Identify which cell holds the provided text, then report its [x, y] central coordinate. 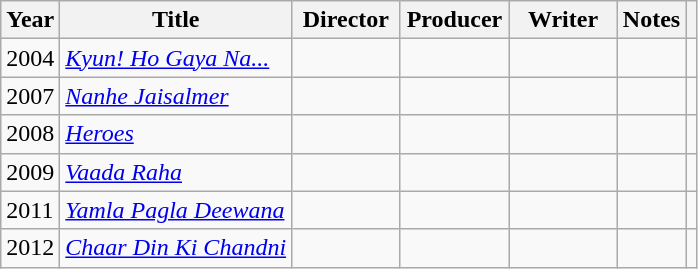
2012 [30, 248]
Year [30, 20]
2007 [30, 96]
Writer [564, 20]
Producer [454, 20]
Kyun! Ho Gaya Na... [176, 58]
Yamla Pagla Deewana [176, 210]
2011 [30, 210]
Vaada Raha [176, 172]
Chaar Din Ki Chandni [176, 248]
2004 [30, 58]
Heroes [176, 134]
Nanhe Jaisalmer [176, 96]
2009 [30, 172]
Title [176, 20]
Director [346, 20]
Notes [651, 20]
2008 [30, 134]
